Provide the (X, Y) coordinate of the cell's center where the given text is located.  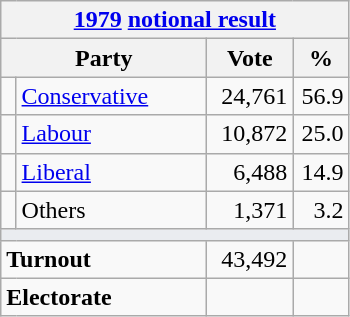
3.2 (321, 210)
Electorate (104, 297)
Liberal (112, 172)
1,371 (250, 210)
Party (104, 58)
10,872 (250, 134)
Turnout (104, 259)
Vote (250, 58)
1979 notional result (175, 20)
14.9 (321, 172)
% (321, 58)
25.0 (321, 134)
Others (112, 210)
6,488 (250, 172)
43,492 (250, 259)
Labour (112, 134)
24,761 (250, 96)
Conservative (112, 96)
56.9 (321, 96)
